Extract the (X, Y) coordinate from the center of the cell holding the provided text.  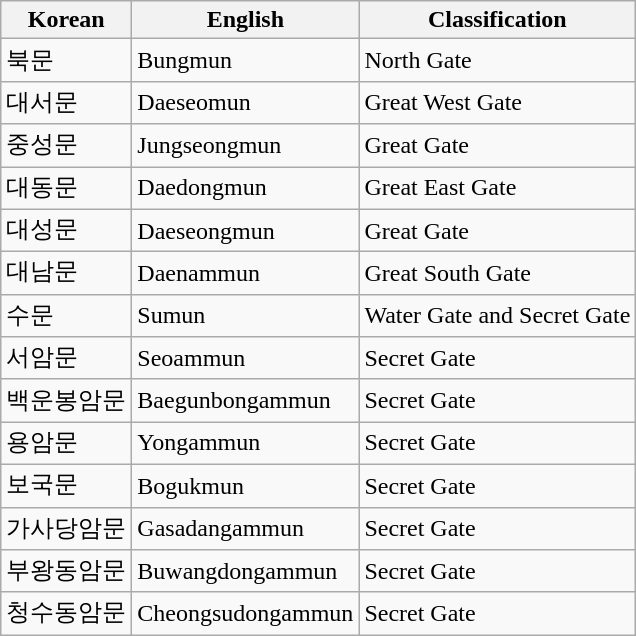
Korean (66, 20)
대동문 (66, 188)
중성문 (66, 146)
Baegunbongammun (246, 400)
북문 (66, 60)
대남문 (66, 274)
Classification (498, 20)
Daeseongmun (246, 230)
대성문 (66, 230)
Daedongmun (246, 188)
용암문 (66, 444)
Great East Gate (498, 188)
수문 (66, 316)
Bogukmun (246, 486)
North Gate (498, 60)
부왕동암문 (66, 572)
청수동암문 (66, 614)
Great West Gate (498, 102)
대서문 (66, 102)
Great South Gate (498, 274)
Yongammun (246, 444)
Daeseomun (246, 102)
Seoammun (246, 358)
Sumun (246, 316)
Bungmun (246, 60)
Cheongsudongammun (246, 614)
백운봉암문 (66, 400)
Gasadangammun (246, 528)
가사당암문 (66, 528)
보국문 (66, 486)
English (246, 20)
Buwangdongammun (246, 572)
Jungseongmun (246, 146)
Daenammun (246, 274)
Water Gate and Secret Gate (498, 316)
서암문 (66, 358)
